Scan for the cell matching the given text and deliver its (x, y) coordinate at center. 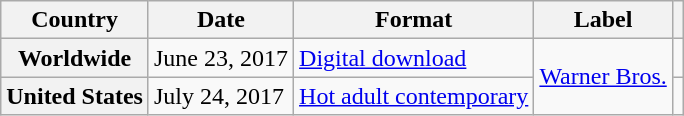
Digital download (414, 58)
Format (414, 20)
Warner Bros. (603, 77)
United States (75, 96)
Worldwide (75, 58)
Label (603, 20)
Hot adult contemporary (414, 96)
Country (75, 20)
Date (220, 20)
June 23, 2017 (220, 58)
July 24, 2017 (220, 96)
